Detect which cell encompasses the target text, then output its (X, Y) center coordinate. 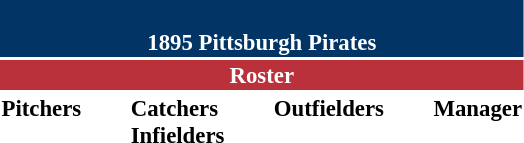
Roster (262, 75)
1895 Pittsburgh Pirates (262, 28)
